Output the [x, y] coordinate of the center of the cell containing the given text.  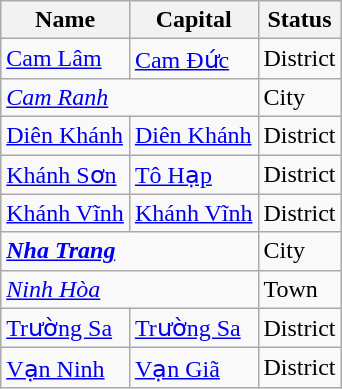
Status [300, 20]
Vạn Giã [194, 368]
Name [66, 20]
Town [300, 289]
Tô Hạp [194, 174]
Cam Lâm [66, 59]
Nha Trang [130, 251]
Vạn Ninh [66, 368]
Ninh Hòa [130, 289]
Cam Ranh [130, 97]
Khánh Sơn [66, 174]
Cam Đức [194, 59]
Capital [194, 20]
